Pinpoint the cell where the given text exists, returning its (X, Y) midpoint coordinate. 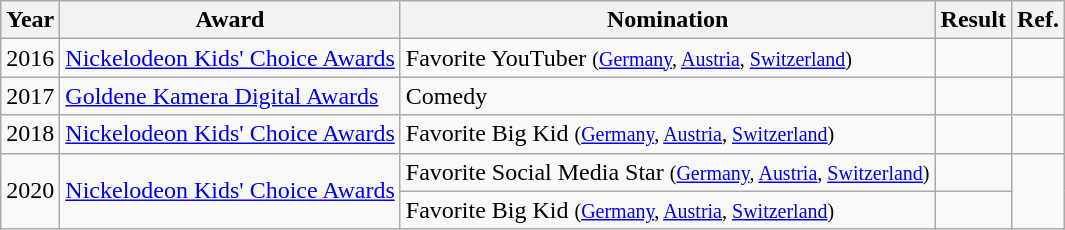
Year (30, 20)
Result (973, 20)
Favorite YouTuber (Germany, Austria, Switzerland) (668, 58)
Ref. (1038, 20)
Nomination (668, 20)
Favorite Social Media Star (Germany, Austria, Switzerland) (668, 172)
Award (230, 20)
2016 (30, 58)
2020 (30, 191)
2018 (30, 134)
Goldene Kamera Digital Awards (230, 96)
Comedy (668, 96)
2017 (30, 96)
